Scan for the cell matching the given text and deliver its (x, y) coordinate at center. 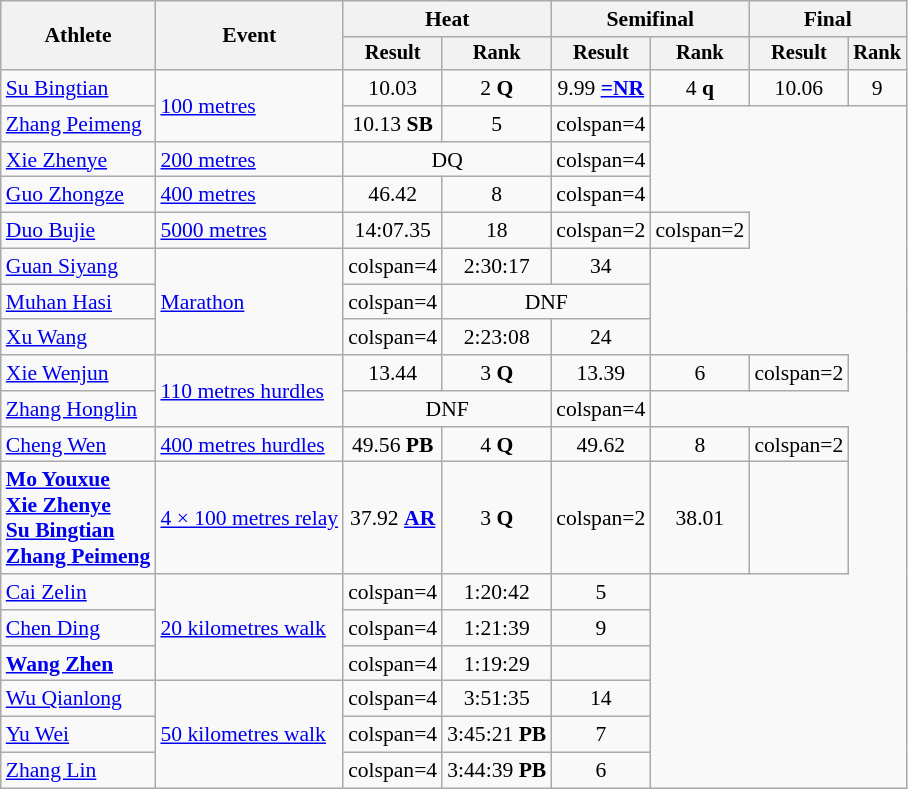
Mo YouxueXie ZhenyeSu BingtianZhang Peimeng (78, 518)
400 metres hurdles (249, 445)
2:23:08 (496, 338)
3:51:35 (496, 699)
2:30:17 (496, 267)
Su Bingtian (78, 88)
46.42 (392, 195)
1:20:42 (496, 592)
Wang Zhen (78, 664)
Cai Zelin (78, 592)
Zhang Honglin (78, 409)
200 metres (249, 160)
5000 metres (249, 231)
Guo Zhongze (78, 195)
100 metres (249, 106)
9.99 =NR (600, 88)
Xie Zhenye (78, 160)
49.56 PB (392, 445)
3:45:21 PB (496, 735)
38.01 (700, 518)
50 kilometres walk (249, 734)
Zhang Lin (78, 771)
14 (600, 699)
Guan Siyang (78, 267)
13.44 (392, 373)
49.62 (600, 445)
3:44:39 PB (496, 771)
Xie Wenjun (78, 373)
10.03 (392, 88)
Cheng Wen (78, 445)
Event (249, 36)
18 (496, 231)
1:21:39 (496, 628)
7 (600, 735)
Semifinal (650, 19)
Muhan Hasi (78, 302)
4 × 100 metres relay (249, 518)
Chen Ding (78, 628)
Athlete (78, 36)
Heat (447, 19)
34 (600, 267)
4 q (700, 88)
Wu Qianlong (78, 699)
1:19:29 (496, 664)
4 Q (496, 445)
13.39 (600, 373)
400 metres (249, 195)
2 Q (496, 88)
DQ (447, 160)
110 metres hurdles (249, 390)
Xu Wang (78, 338)
14:07.35 (392, 231)
Zhang Peimeng (78, 124)
Duo Bujie (78, 231)
Final (828, 19)
20 kilometres walk (249, 628)
24 (600, 338)
10.06 (798, 88)
10.13 SB (392, 124)
Yu Wei (78, 735)
Marathon (249, 302)
37.92 AR (392, 518)
